Determine the (x, y) coordinate at the center of the cell enclosing the given text.  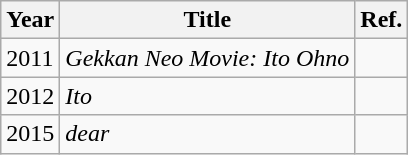
2015 (30, 134)
Ref. (382, 20)
Title (208, 20)
dear (208, 134)
2012 (30, 96)
Year (30, 20)
2011 (30, 58)
Ito (208, 96)
Gekkan Neo Movie: Ito Ohno (208, 58)
